Provide the (X, Y) coordinate of the cell's center where the given text is located.  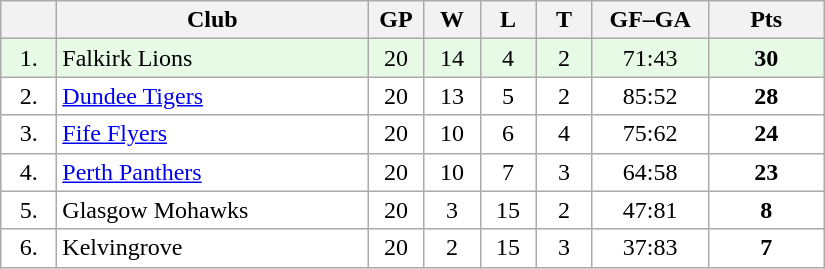
Falkirk Lions (212, 58)
1. (29, 58)
GF–GA (650, 20)
Glasgow Mohawks (212, 210)
2. (29, 96)
71:43 (650, 58)
13 (452, 96)
85:52 (650, 96)
T (564, 20)
30 (766, 58)
28 (766, 96)
5. (29, 210)
3. (29, 134)
Kelvingrove (212, 248)
W (452, 20)
Fife Flyers (212, 134)
Club (212, 20)
75:62 (650, 134)
Pts (766, 20)
8 (766, 210)
5 (508, 96)
64:58 (650, 172)
14 (452, 58)
23 (766, 172)
24 (766, 134)
37:83 (650, 248)
Dundee Tigers (212, 96)
47:81 (650, 210)
GP (396, 20)
Perth Panthers (212, 172)
4. (29, 172)
6 (508, 134)
L (508, 20)
6. (29, 248)
